Identify which cell holds the provided text, then report its [x, y] central coordinate. 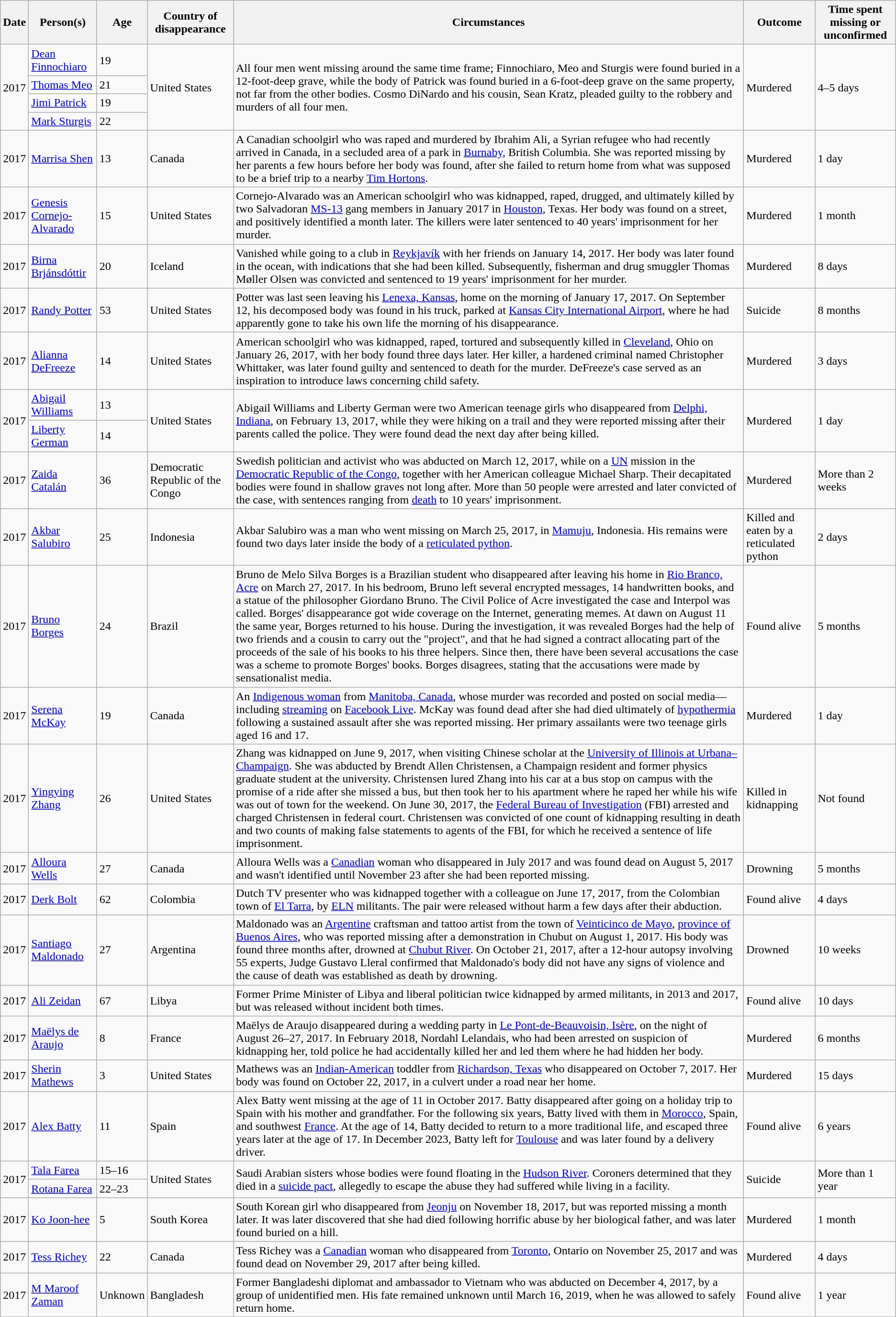
M Maroof Zaman [63, 1295]
Ali Zeidan [63, 1000]
15 [122, 215]
Country of disappearance [190, 22]
Time spent missing or unconfirmed [855, 22]
South Korea [190, 1219]
10 days [855, 1000]
Yingying Zhang [63, 798]
11 [122, 1126]
21 [122, 85]
Libya [190, 1000]
Spain [190, 1126]
France [190, 1038]
67 [122, 1000]
Outcome [779, 22]
Santiago Maldonado [63, 950]
Tess Richey [63, 1257]
Killed and eaten by a reticulated python [779, 537]
8 months [855, 310]
Killed in kidnapping [779, 798]
Age [122, 22]
Birna Brjánsdóttir [63, 266]
22–23 [122, 1188]
15 days [855, 1076]
Jimi Patrick [63, 103]
Serena McKay [63, 716]
5 [122, 1219]
Mark Sturgis [63, 121]
8 days [855, 266]
Alianna DeFreeze [63, 361]
Maëlys de Araujo [63, 1038]
Liberty German [63, 435]
Alex Batty [63, 1126]
Tala Farea [63, 1170]
25 [122, 537]
Argentina [190, 950]
4–5 days [855, 87]
Derk Bolt [63, 900]
2 days [855, 537]
Brazil [190, 626]
Alloura Wells [63, 868]
Not found [855, 798]
Sherin Mathews [63, 1076]
Person(s) [63, 22]
6 years [855, 1126]
Drowning [779, 868]
More than 1 year [855, 1179]
Unknown [122, 1295]
Ko Joon-hee [63, 1219]
Bruno Borges [63, 626]
Bangladesh [190, 1295]
3 days [855, 361]
Drowned [779, 950]
10 weeks [855, 950]
Abigail Williams [63, 405]
Iceland [190, 266]
24 [122, 626]
Randy Potter [63, 310]
Genesis Cornejo-Alvarado [63, 215]
1 year [855, 1295]
3 [122, 1076]
53 [122, 310]
Circumstances [489, 22]
6 months [855, 1038]
Thomas Meo [63, 85]
8 [122, 1038]
Rotana Farea [63, 1188]
26 [122, 798]
20 [122, 266]
Date [14, 22]
Marrisa Shen [63, 159]
36 [122, 480]
Indonesia [190, 537]
Democratic Republic of the Congo [190, 480]
62 [122, 900]
Dean Finnochiaro [63, 60]
Zaida Catalán [63, 480]
Colombia [190, 900]
More than 2 weeks [855, 480]
Akbar Salubiro [63, 537]
15–16 [122, 1170]
